From the cell containing the given text, extract its center point as (X, Y) coordinate. 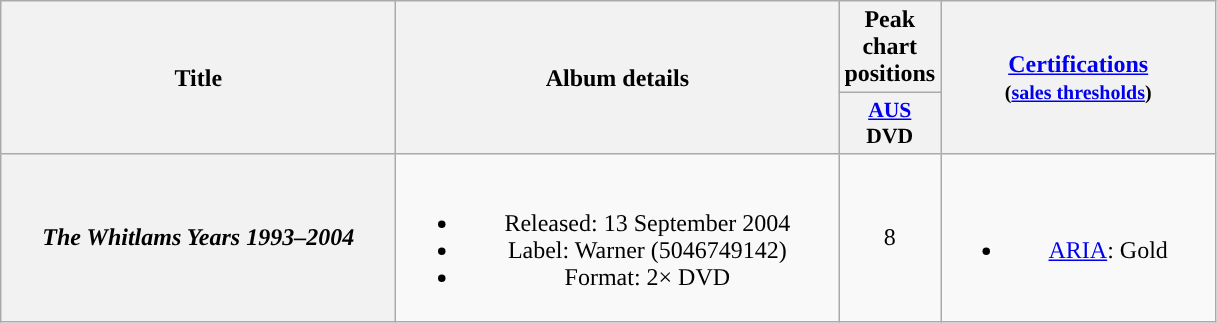
Peak chart positions (890, 47)
ARIA: Gold (1078, 238)
Title (198, 78)
The Whitlams Years 1993–2004 (198, 238)
AUSDVD (890, 124)
8 (890, 238)
Released: 13 September 2004Label: Warner (5046749142)Format: 2× DVD (618, 238)
Album details (618, 78)
Certifications(sales thresholds) (1078, 78)
